For the text-containing cell, return its midpoint in [X, Y] coordinate format. 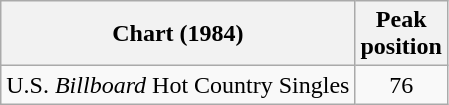
Chart (1984) [178, 34]
Peakposition [401, 34]
76 [401, 85]
U.S. Billboard Hot Country Singles [178, 85]
